Pinpoint the cell where the given text exists, returning its [X, Y] midpoint coordinate. 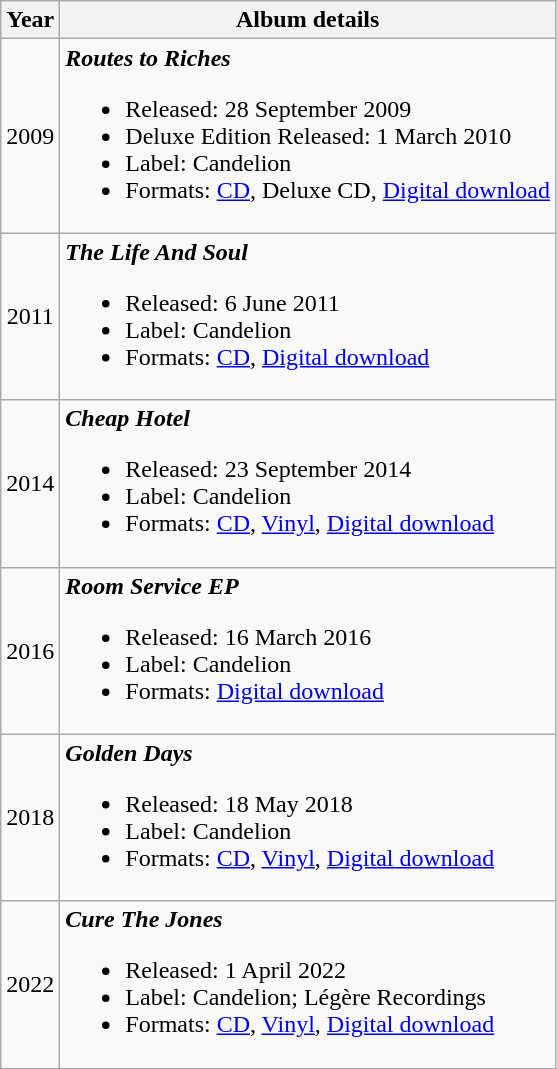
2009 [30, 136]
Room Service EPReleased: 16 March 2016Label: CandelionFormats: Digital download [308, 650]
2011 [30, 316]
2022 [30, 984]
Cure The JonesReleased: 1 April 2022Label: Candelion; Légère RecordingsFormats: CD, Vinyl, Digital download [308, 984]
Routes to RichesReleased: 28 September 2009Deluxe Edition Released: 1 March 2010Label: CandelionFormats: CD, Deluxe CD, Digital download [308, 136]
Year [30, 20]
2016 [30, 650]
Cheap HotelReleased: 23 September 2014Label: CandelionFormats: CD, Vinyl, Digital download [308, 484]
The Life And SoulReleased: 6 June 2011Label: CandelionFormats: CD, Digital download [308, 316]
2014 [30, 484]
Album details [308, 20]
Golden DaysReleased: 18 May 2018Label: CandelionFormats: CD, Vinyl, Digital download [308, 818]
2018 [30, 818]
